Scan for the cell matching the given text and deliver its (x, y) coordinate at center. 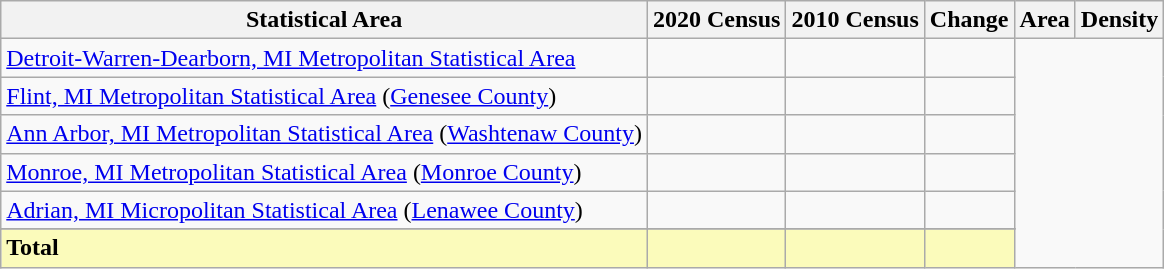
Flint, MI Metropolitan Statistical Area (Genesee County) (324, 96)
Change (969, 20)
Area (1044, 20)
Detroit-Warren-Dearborn, MI Metropolitan Statistical Area (324, 58)
Ann Arbor, MI Metropolitan Statistical Area (Washtenaw County) (324, 134)
Density (1119, 20)
Total (324, 248)
Monroe, MI Metropolitan Statistical Area (Monroe County) (324, 172)
2010 Census (855, 20)
Statistical Area (324, 20)
2020 Census (716, 20)
Adrian, MI Micropolitan Statistical Area (Lenawee County) (324, 210)
